Capture the cell that displays the provided text and extract its [x, y] central coordinate. 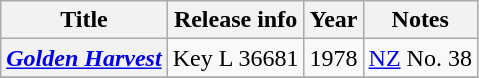
Notes [420, 20]
Golden Harvest [84, 58]
Release info [236, 20]
NZ No. 38 [420, 58]
Year [334, 20]
Title [84, 20]
Key L 36681 [236, 58]
1978 [334, 58]
